Locate the cell with the specified text and output its [X, Y] center coordinate. 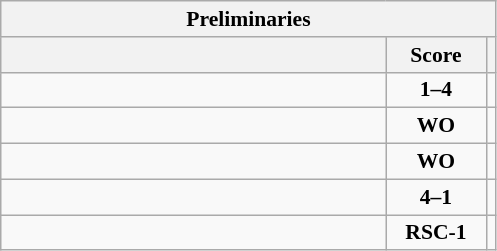
1–4 [436, 90]
4–1 [436, 197]
Score [436, 55]
RSC-1 [436, 233]
Preliminaries [248, 19]
